Detect which cell encompasses the target text, then output its [X, Y] center coordinate. 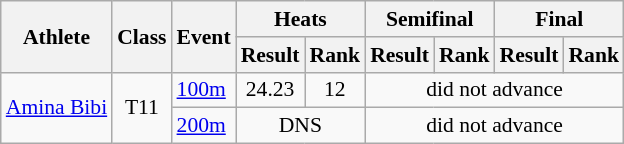
Semifinal [430, 19]
12 [336, 90]
24.23 [270, 90]
200m [204, 126]
T11 [142, 108]
Class [142, 36]
Amina Bibi [56, 108]
Event [204, 36]
DNS [300, 126]
Athlete [56, 36]
Final [560, 19]
100m [204, 90]
Heats [300, 19]
